Extract the (X, Y) coordinate from the center of the cell holding the provided text.  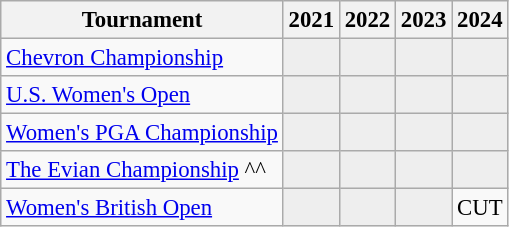
CUT (480, 208)
The Evian Championship ^^ (142, 170)
2022 (367, 20)
2023 (424, 20)
2021 (311, 20)
Women's British Open (142, 208)
Chevron Championship (142, 58)
U.S. Women's Open (142, 95)
Women's PGA Championship (142, 133)
Tournament (142, 20)
2024 (480, 20)
